Provide the [X, Y] coordinate of the cell's center where the given text is located.  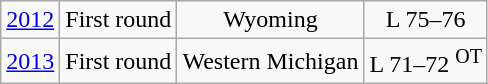
L 75–76 [426, 20]
Western Michigan [270, 62]
L 71–72 OT [426, 62]
2012 [30, 20]
2013 [30, 62]
Wyoming [270, 20]
